Locate the cell with the specified text and output its [X, Y] center coordinate. 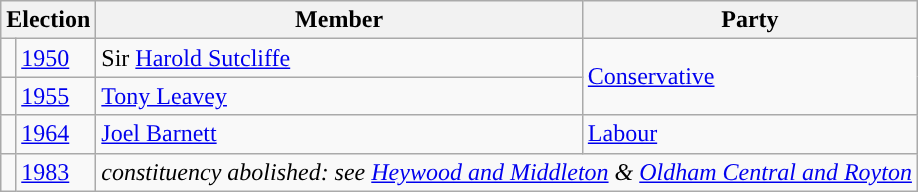
1955 [56, 96]
Tony Leavey [340, 96]
Labour [750, 134]
Member [340, 20]
Party [750, 20]
constituency abolished: see Heywood and Middleton & Oldham Central and Royton [507, 172]
Joel Barnett [340, 134]
Sir Harold Sutcliffe [340, 58]
1964 [56, 134]
Election [48, 20]
1983 [56, 172]
Conservative [750, 77]
1950 [56, 58]
